Find where the given text appears and provide that cell's center as (x, y) coordinate. 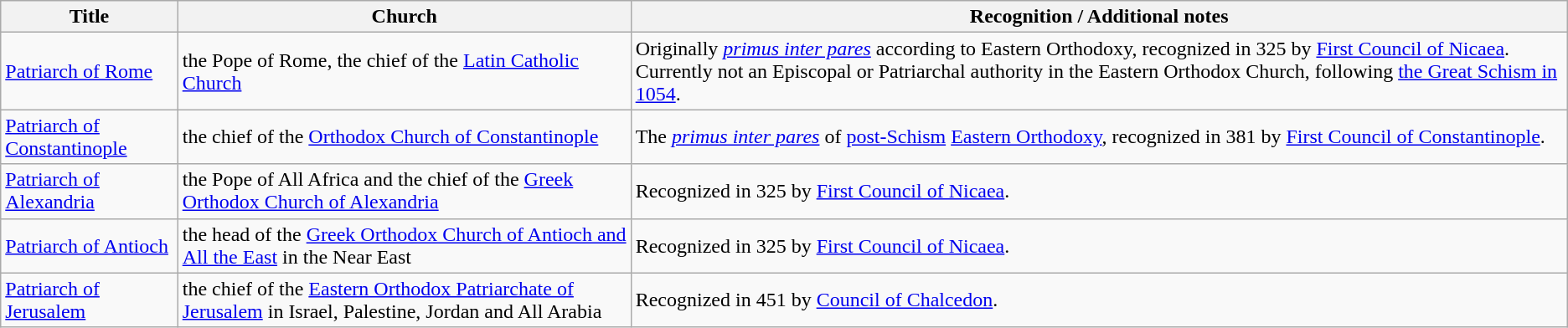
The primus inter pares of post-Schism Eastern Orthodoxy, recognized in 381 by First Council of Constantinople. (1099, 137)
Patriarch of Jerusalem (89, 300)
Recognized in 451 by Council of Chalcedon. (1099, 300)
Recognition / Additional notes (1099, 17)
the Pope of Rome, the chief of the Latin Catholic Church (404, 71)
the Pope of All Africa and the chief of the Greek Orthodox Church of Alexandria (404, 191)
Patriarch of Alexandria (89, 191)
Patriarch of Constantinople (89, 137)
Patriarch of Antioch (89, 246)
the chief of the Orthodox Church of Constantinople (404, 137)
Title (89, 17)
the head of the Greek Orthodox Church of Antioch and All the East in the Near East (404, 246)
Church (404, 17)
Patriarch of Rome (89, 71)
the chief of the Eastern Orthodox Patriarchate of Jerusalem in Israel, Palestine, Jordan and All Arabia (404, 300)
